Search for the cell housing the specified text and yield its [x, y] center coordinate. 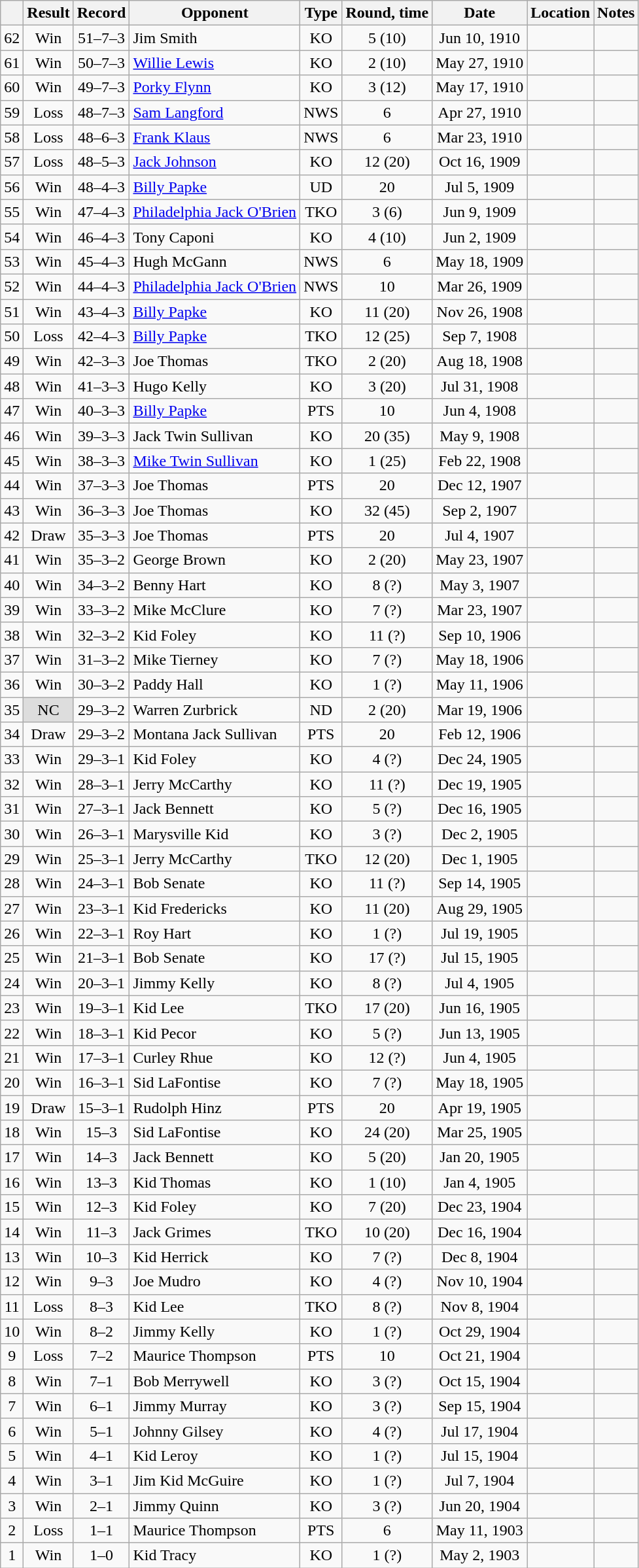
17 (?) [387, 958]
42–3–3 [101, 361]
34 [12, 735]
27 [12, 909]
57 [12, 162]
Mar 19, 1906 [480, 709]
NC [48, 709]
23 [12, 1008]
48–6–3 [101, 137]
3–1 [101, 1480]
Jul 31, 1908 [480, 386]
Mar 26, 1909 [480, 286]
26–3–1 [101, 834]
Dec 24, 1905 [480, 759]
2 [12, 1531]
Mar 23, 1907 [480, 610]
Jun 13, 1905 [480, 1033]
Dec 2, 1905 [480, 834]
45–4–3 [101, 261]
5–1 [101, 1431]
7–2 [101, 1356]
35 [12, 709]
Dec 8, 1904 [480, 1257]
12 [12, 1282]
7 [12, 1406]
38 [12, 635]
20–3–1 [101, 983]
Jimmy Murray [215, 1406]
48–7–3 [101, 112]
18–3–1 [101, 1033]
19–3–1 [101, 1008]
39–3–3 [101, 436]
29 [12, 859]
Sep 10, 1906 [480, 635]
Jim Kid McGuire [215, 1480]
9–3 [101, 1282]
Jan 20, 1905 [480, 1158]
51–7–3 [101, 38]
23–3–1 [101, 909]
Frank Klaus [215, 137]
7–1 [101, 1381]
Jul 19, 1905 [480, 933]
31–3–2 [101, 659]
33 [12, 759]
31 [12, 809]
12 (?) [387, 1058]
17 [12, 1158]
36–3–3 [101, 510]
Sep 7, 1908 [480, 337]
49–7–3 [101, 88]
May 18, 1906 [480, 659]
14 [12, 1232]
59 [12, 112]
4 (10) [387, 237]
47 [12, 411]
May 18, 1905 [480, 1082]
Kid Leroy [215, 1456]
2–1 [101, 1505]
22–3–1 [101, 933]
3 [12, 1505]
15–3–1 [101, 1108]
May 11, 1906 [480, 684]
18 [12, 1133]
Jack Twin Sullivan [215, 436]
37–3–3 [101, 486]
32–3–2 [101, 635]
Oct 15, 1904 [480, 1381]
Mar 25, 1905 [480, 1133]
Hugh McGann [215, 261]
34–3–2 [101, 585]
Sep 15, 1904 [480, 1406]
Oct 21, 1904 [480, 1356]
Sep 2, 1907 [480, 510]
Kid Pecor [215, 1033]
Rudolph Hinz [215, 1108]
15 [12, 1207]
May 17, 1910 [480, 88]
1–0 [101, 1556]
Joe Mudro [215, 1282]
Dec 12, 1907 [480, 486]
May 18, 1909 [480, 261]
Oct 29, 1904 [480, 1331]
Notes [616, 13]
Location [561, 13]
7 (20) [387, 1207]
Date [480, 13]
Apr 19, 1905 [480, 1108]
42–4–3 [101, 337]
Tony Caponi [215, 237]
10 (20) [387, 1232]
16–3–1 [101, 1082]
May 9, 1908 [480, 436]
48 [12, 386]
30 [12, 834]
Jun 2, 1909 [480, 237]
9 [12, 1356]
Nov 26, 1908 [480, 312]
May 2, 1903 [480, 1556]
Warren Zurbrick [215, 709]
46 [12, 436]
Oct 16, 1909 [480, 162]
33–3–2 [101, 610]
Sam Langford [215, 112]
Aug 18, 1908 [480, 361]
5 (20) [387, 1158]
11–3 [101, 1232]
Jul 7, 1904 [480, 1480]
25–3–1 [101, 859]
13–3 [101, 1182]
21–3–1 [101, 958]
Jul 15, 1904 [480, 1456]
Jun 4, 1905 [480, 1058]
2 (10) [387, 63]
Curley Rhue [215, 1058]
24 [12, 983]
14–3 [101, 1158]
43 [12, 510]
30–3–2 [101, 684]
16 [12, 1182]
3 (20) [387, 386]
28 [12, 884]
38–3–3 [101, 461]
Feb 22, 1908 [480, 461]
Record [101, 13]
24–3–1 [101, 884]
Kid Thomas [215, 1182]
Jun 20, 1904 [480, 1505]
8 [12, 1381]
Willie Lewis [215, 63]
UD [321, 187]
22 [12, 1033]
Mike Twin Sullivan [215, 461]
43–4–3 [101, 312]
Mike Tierney [215, 659]
May 3, 1907 [480, 585]
Bob Merrywell [215, 1381]
Porky Flynn [215, 88]
20 (35) [387, 436]
41 [12, 560]
Roy Hart [215, 933]
Feb 12, 1906 [480, 735]
36 [12, 684]
3 (12) [387, 88]
45 [12, 461]
40–3–3 [101, 411]
50 [12, 337]
32 (45) [387, 510]
Sep 14, 1905 [480, 884]
41–3–3 [101, 386]
Type [321, 13]
Dec 23, 1904 [480, 1207]
Nov 10, 1904 [480, 1282]
27–3–1 [101, 809]
Mike McClure [215, 610]
Jul 17, 1904 [480, 1431]
49 [12, 361]
62 [12, 38]
3 (6) [387, 212]
Aug 29, 1905 [480, 909]
60 [12, 88]
Jack Johnson [215, 162]
Johnny Gilsey [215, 1431]
44 [12, 486]
37 [12, 659]
Kid Herrick [215, 1257]
53 [12, 261]
4–1 [101, 1456]
10–3 [101, 1257]
1 (10) [387, 1182]
5 [12, 1456]
42 [12, 535]
Dec 19, 1905 [480, 784]
Marysville Kid [215, 834]
Paddy Hall [215, 684]
19 [12, 1108]
56 [12, 187]
Kid Fredericks [215, 909]
Mar 23, 1910 [480, 137]
Dec 16, 1904 [480, 1232]
Dec 16, 1905 [480, 809]
11 [12, 1307]
52 [12, 286]
39 [12, 610]
ND [321, 709]
Jul 15, 1905 [480, 958]
Round, time [387, 13]
May 11, 1903 [480, 1531]
15–3 [101, 1133]
29–3–1 [101, 759]
35–3–3 [101, 535]
Jimmy Quinn [215, 1505]
17–3–1 [101, 1058]
Montana Jack Sullivan [215, 735]
Jul 4, 1905 [480, 983]
44–4–3 [101, 286]
6–1 [101, 1406]
Jun 10, 1910 [480, 38]
47–4–3 [101, 212]
54 [12, 237]
George Brown [215, 560]
Jul 4, 1907 [480, 535]
58 [12, 137]
May 23, 1907 [480, 560]
28–3–1 [101, 784]
Dec 1, 1905 [480, 859]
8–2 [101, 1331]
8–3 [101, 1307]
50–7–3 [101, 63]
17 (20) [387, 1008]
Kid Tracy [215, 1556]
12–3 [101, 1207]
Benny Hart [215, 585]
1 [12, 1556]
Jun 16, 1905 [480, 1008]
1 (25) [387, 461]
61 [12, 63]
1–1 [101, 1531]
13 [12, 1257]
25 [12, 958]
55 [12, 212]
Jun 4, 1908 [480, 411]
24 (20) [387, 1133]
5 (10) [387, 38]
Opponent [215, 13]
51 [12, 312]
40 [12, 585]
32 [12, 784]
Nov 8, 1904 [480, 1307]
Result [48, 13]
Jim Smith [215, 38]
48–5–3 [101, 162]
Jun 9, 1909 [480, 212]
4 [12, 1480]
Jack Grimes [215, 1232]
Apr 27, 1910 [480, 112]
May 27, 1910 [480, 63]
Hugo Kelly [215, 386]
46–4–3 [101, 237]
Jan 4, 1905 [480, 1182]
21 [12, 1058]
48–4–3 [101, 187]
26 [12, 933]
35–3–2 [101, 560]
Jul 5, 1909 [480, 187]
12 (25) [387, 337]
